From the cell containing the given text, extract its center point as (X, Y) coordinate. 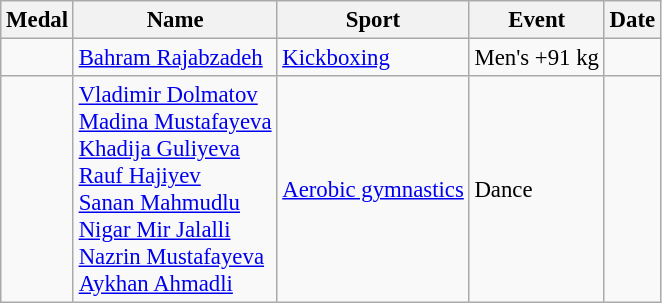
Kickboxing (373, 58)
Aerobic gymnastics (373, 190)
Event (536, 20)
Medal (38, 20)
Vladimir DolmatovMadina MustafayevaKhadija GuliyevaRauf HajiyevSanan MahmudluNigar Mir JalalliNazrin MustafayevaAykhan Ahmadli (175, 190)
Dance (536, 190)
Sport (373, 20)
Date (632, 20)
Name (175, 20)
Men's +91 kg (536, 58)
Bahram Rajabzadeh (175, 58)
